Detect which cell encompasses the target text, then output its (X, Y) center coordinate. 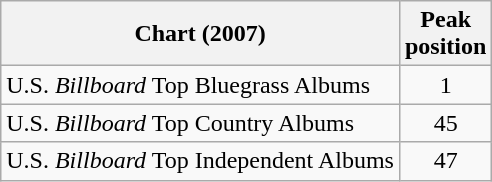
U.S. Billboard Top Bluegrass Albums (200, 85)
Chart (2007) (200, 34)
Peakposition (445, 34)
U.S. Billboard Top Independent Albums (200, 161)
U.S. Billboard Top Country Albums (200, 123)
47 (445, 161)
45 (445, 123)
1 (445, 85)
